Pinpoint the cell where the given text exists, returning its (x, y) midpoint coordinate. 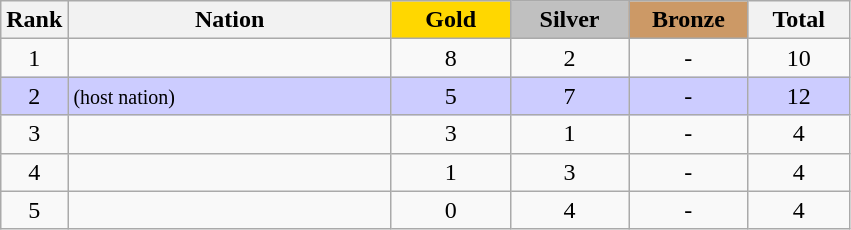
Silver (570, 20)
Nation (230, 20)
Rank (34, 20)
10 (799, 58)
7 (570, 96)
(host nation) (230, 96)
Total (799, 20)
Bronze (688, 20)
12 (799, 96)
0 (450, 210)
8 (450, 58)
Gold (450, 20)
